Return [X, Y] of the center of cell containing provided text 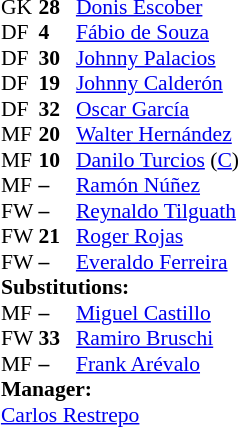
32 [57, 109]
19 [57, 83]
21 [57, 237]
10 [57, 160]
20 [57, 135]
33 [57, 339]
30 [57, 58]
4 [57, 33]
